For the text-containing cell, return its midpoint in [x, y] coordinate format. 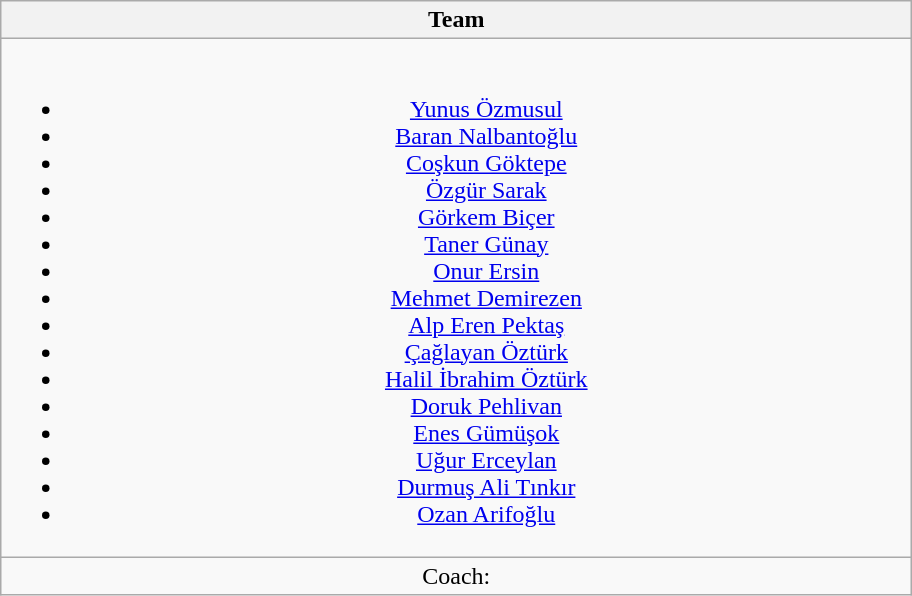
Team [456, 20]
Coach: [456, 576]
